Determine the [X, Y] coordinate at the center of the cell enclosing the given text.  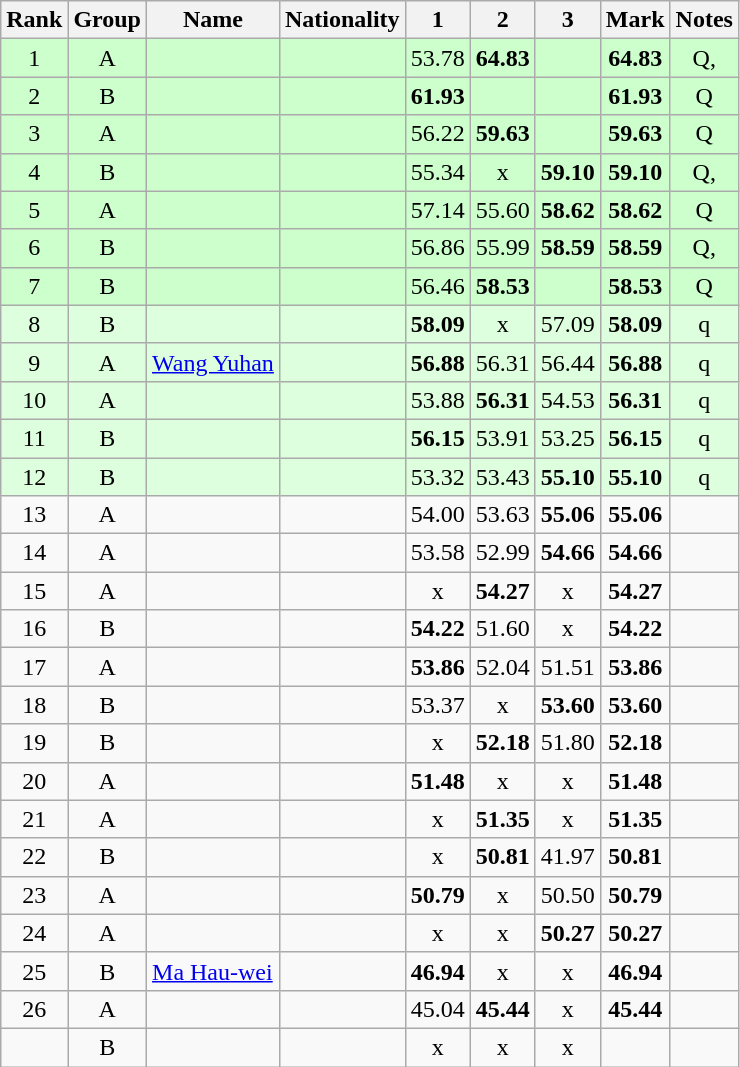
26 [34, 1009]
5 [34, 210]
6 [34, 248]
12 [34, 477]
51.60 [502, 629]
52.99 [502, 553]
9 [34, 362]
11 [34, 438]
53.32 [438, 477]
Group [108, 20]
24 [34, 933]
52.04 [502, 667]
18 [34, 705]
54.53 [568, 400]
4 [34, 172]
53.91 [502, 438]
56.46 [438, 286]
53.88 [438, 400]
10 [34, 400]
55.34 [438, 172]
23 [34, 895]
8 [34, 324]
53.43 [502, 477]
41.97 [568, 857]
15 [34, 591]
56.44 [568, 362]
57.14 [438, 210]
45.04 [438, 1009]
Nationality [342, 20]
21 [34, 819]
7 [34, 286]
14 [34, 553]
54.00 [438, 515]
53.37 [438, 705]
50.50 [568, 895]
Mark [635, 20]
53.78 [438, 58]
Ma Hau-wei [214, 971]
55.99 [502, 248]
53.25 [568, 438]
56.22 [438, 134]
22 [34, 857]
Wang Yuhan [214, 362]
19 [34, 743]
53.58 [438, 553]
Name [214, 20]
57.09 [568, 324]
55.60 [502, 210]
51.51 [568, 667]
Notes [704, 20]
17 [34, 667]
20 [34, 781]
56.86 [438, 248]
16 [34, 629]
51.80 [568, 743]
53.63 [502, 515]
13 [34, 515]
Rank [34, 20]
25 [34, 971]
